Output the (x, y) coordinate of the center of the cell containing the given text.  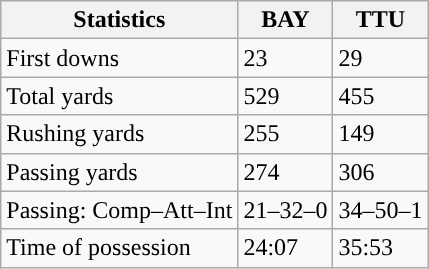
Passing yards (120, 172)
First downs (120, 58)
Statistics (120, 20)
Total yards (120, 96)
Passing: Comp–Att–Int (120, 210)
255 (286, 134)
21–32–0 (286, 210)
149 (380, 134)
455 (380, 96)
24:07 (286, 248)
Time of possession (120, 248)
29 (380, 58)
Rushing yards (120, 134)
35:53 (380, 248)
34–50–1 (380, 210)
23 (286, 58)
529 (286, 96)
274 (286, 172)
BAY (286, 20)
306 (380, 172)
TTU (380, 20)
